Return the (x, y) coordinate for the center point of the cell that contains the specified text.  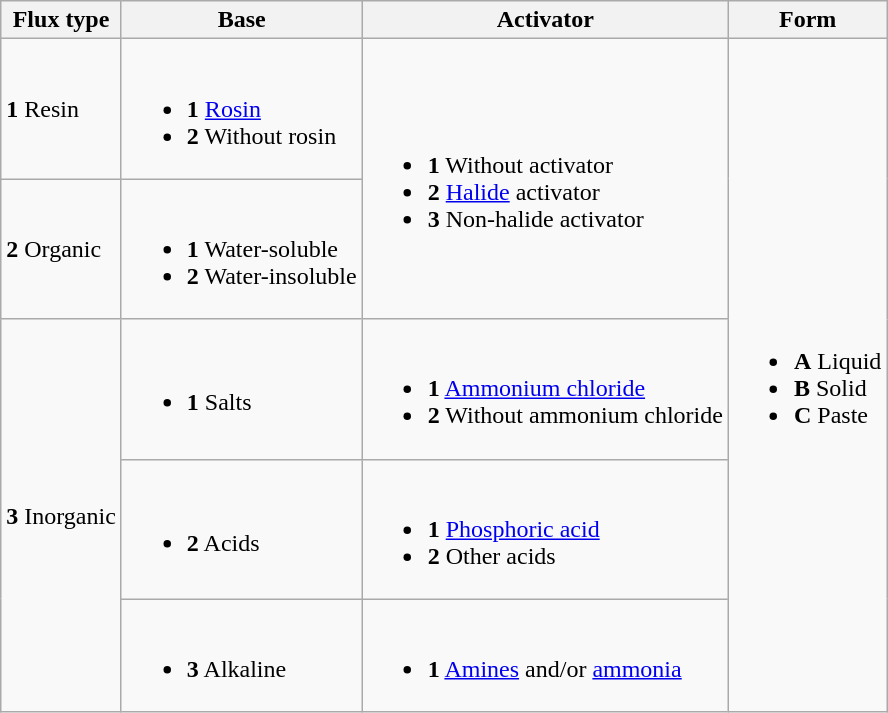
1 Resin (62, 109)
A LiquidB SolidC Paste (807, 376)
2 Acids (242, 529)
1 Salts (242, 389)
Form (807, 20)
2 Organic (62, 249)
1 Ammonium chloride2 Without ammonium chloride (545, 389)
1 Phosphoric acid2 Other acids (545, 529)
3 Inorganic (62, 516)
Flux type (62, 20)
1 Without activator2 Halide activator3 Non-halide activator (545, 179)
1 Amines and/or ammonia (545, 656)
1 Rosin2 Without rosin (242, 109)
3 Alkaline (242, 656)
1 Water-soluble2 Water-insoluble (242, 249)
Base (242, 20)
Activator (545, 20)
